Determine the [x, y] coordinate at the center of the cell enclosing the given text.  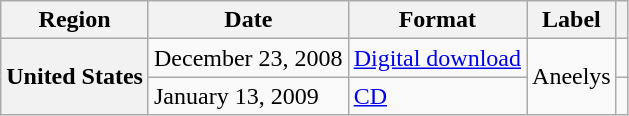
Digital download [437, 58]
Region [75, 20]
United States [75, 77]
Format [437, 20]
Date [248, 20]
January 13, 2009 [248, 96]
December 23, 2008 [248, 58]
Label [572, 20]
CD [437, 96]
Aneelys [572, 77]
